Return (X, Y) of the center of cell containing provided text 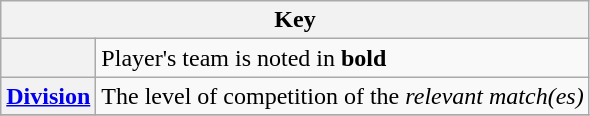
Division (48, 96)
Key (295, 20)
Player's team is noted in bold (342, 58)
The level of competition of the relevant match(es) (342, 96)
